Scan for the cell matching the given text and deliver its (X, Y) coordinate at center. 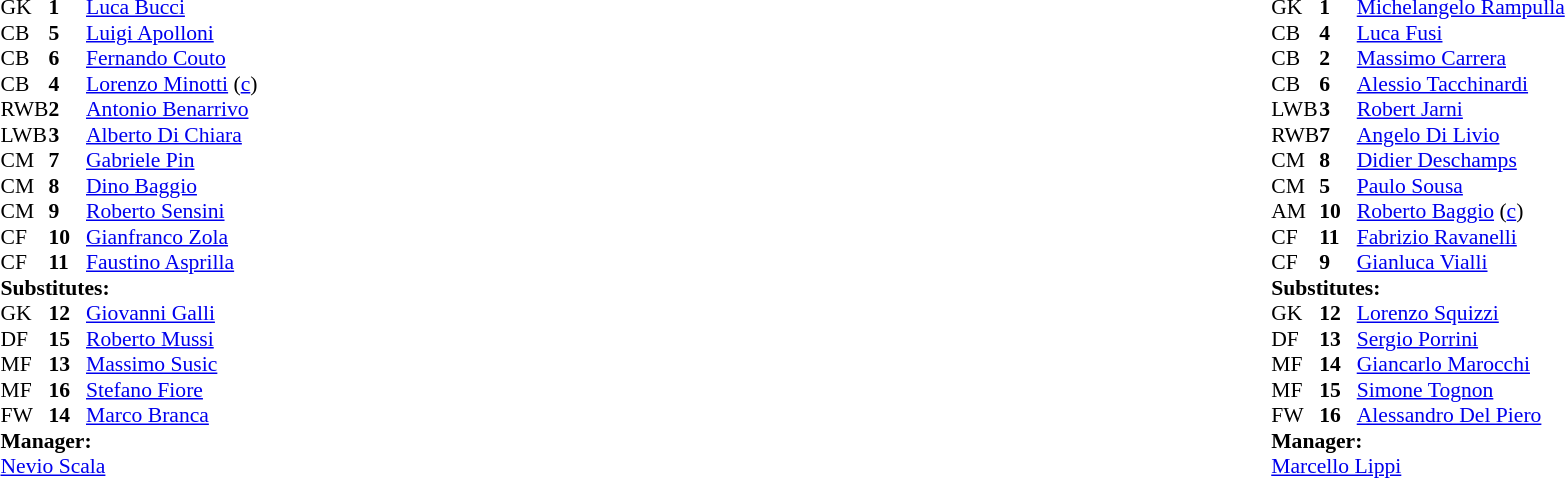
Roberto Sensini (172, 211)
Roberto Baggio (c) (1461, 211)
Giancarlo Marocchi (1461, 365)
Robert Jarni (1461, 109)
Faustino Asprilla (172, 263)
Alberto Di Chiara (172, 135)
AM (1295, 211)
Antonio Benarrivo (172, 109)
Sergio Porrini (1461, 339)
Marco Branca (172, 415)
Gianluca Vialli (1461, 263)
Angelo Di Livio (1461, 135)
Roberto Mussi (172, 339)
Gabriele Pin (172, 161)
Massimo Carrera (1461, 59)
Dino Baggio (172, 186)
Alessandro Del Piero (1461, 415)
Luca Fusi (1461, 33)
Lorenzo Minotti (c) (172, 84)
Luigi Apolloni (172, 33)
Simone Tognon (1461, 390)
Massimo Susic (172, 365)
Fabrizio Ravanelli (1461, 237)
Giovanni Galli (172, 313)
Alessio Tacchinardi (1461, 84)
Gianfranco Zola (172, 237)
Stefano Fiore (172, 390)
Paulo Sousa (1461, 186)
Lorenzo Squizzi (1461, 313)
Didier Deschamps (1461, 161)
Fernando Couto (172, 59)
